For the text-containing cell, return its midpoint in [x, y] coordinate format. 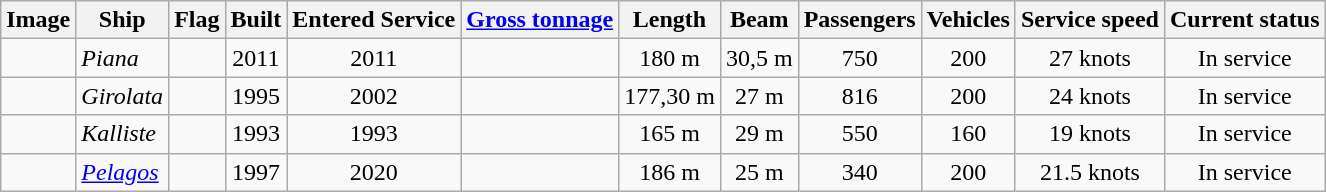
Service speed [1090, 20]
29 m [759, 134]
21.5 knots [1090, 172]
750 [860, 58]
27 m [759, 96]
Gross tonnage [540, 20]
1995 [256, 96]
2020 [374, 172]
27 knots [1090, 58]
Piana [122, 58]
Vehicles [968, 20]
160 [968, 134]
340 [860, 172]
2002 [374, 96]
30,5 m [759, 58]
Entered Service [374, 20]
186 m [670, 172]
24 knots [1090, 96]
Current status [1244, 20]
Flag [197, 20]
180 m [670, 58]
Pelagos [122, 172]
165 m [670, 134]
550 [860, 134]
Image [38, 20]
Girolata [122, 96]
Kalliste [122, 134]
177,30 m [670, 96]
Ship [122, 20]
Passengers [860, 20]
816 [860, 96]
Beam [759, 20]
Length [670, 20]
19 knots [1090, 134]
1997 [256, 172]
Built [256, 20]
25 m [759, 172]
